Return the [x, y] coordinate for the center point of the cell that contains the specified text.  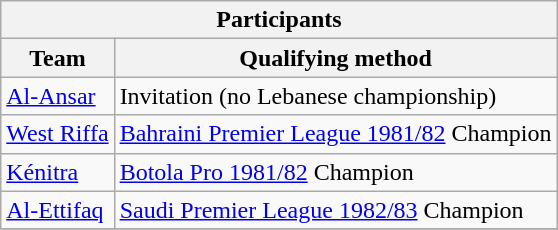
Team [58, 58]
Bahraini Premier League 1981/82 Champion [336, 134]
Invitation (no Lebanese championship) [336, 96]
Kénitra [58, 172]
West Riffa [58, 134]
Qualifying method [336, 58]
Al-Ansar [58, 96]
Participants [279, 20]
Al-Ettifaq [58, 210]
Botola Pro 1981/82 Champion [336, 172]
Saudi Premier League 1982/83 Champion [336, 210]
